For the text-containing cell, return its midpoint in (X, Y) coordinate format. 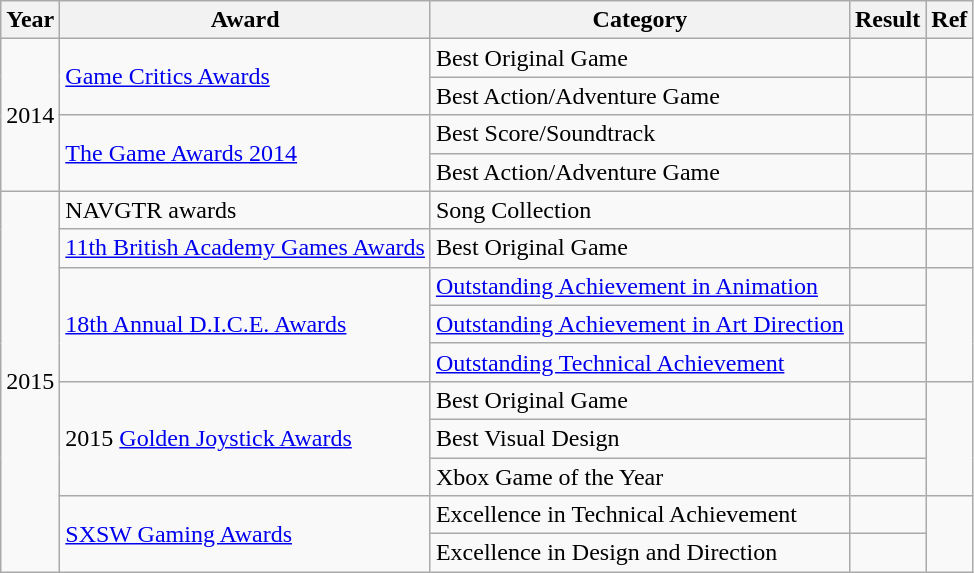
Best Score/Soundtrack (640, 134)
Excellence in Technical Achievement (640, 515)
SXSW Gaming Awards (246, 534)
Best Visual Design (640, 438)
Result (887, 20)
Xbox Game of the Year (640, 477)
Award (246, 20)
Category (640, 20)
Outstanding Achievement in Art Direction (640, 324)
11th British Academy Games Awards (246, 248)
Excellence in Design and Direction (640, 553)
Song Collection (640, 210)
Year (30, 20)
2015 (30, 382)
2015 Golden Joystick Awards (246, 438)
Outstanding Achievement in Animation (640, 286)
2014 (30, 115)
Ref (950, 20)
The Game Awards 2014 (246, 153)
NAVGTR awards (246, 210)
Outstanding Technical Achievement (640, 362)
18th Annual D.I.C.E. Awards (246, 324)
Game Critics Awards (246, 77)
